Detect which cell encompasses the target text, then output its (x, y) center coordinate. 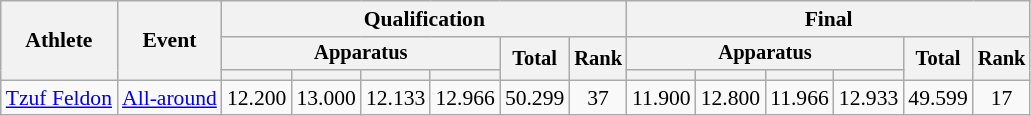
12.133 (396, 98)
50.299 (534, 98)
Event (170, 40)
12.200 (256, 98)
49.599 (938, 98)
12.800 (730, 98)
12.966 (464, 98)
37 (598, 98)
Qualification (424, 19)
11.966 (800, 98)
Athlete (59, 40)
11.900 (662, 98)
13.000 (326, 98)
Final (828, 19)
17 (1002, 98)
12.933 (868, 98)
Tzuf Feldon (59, 98)
All-around (170, 98)
